Output the [x, y] coordinate of the center of the cell containing the given text.  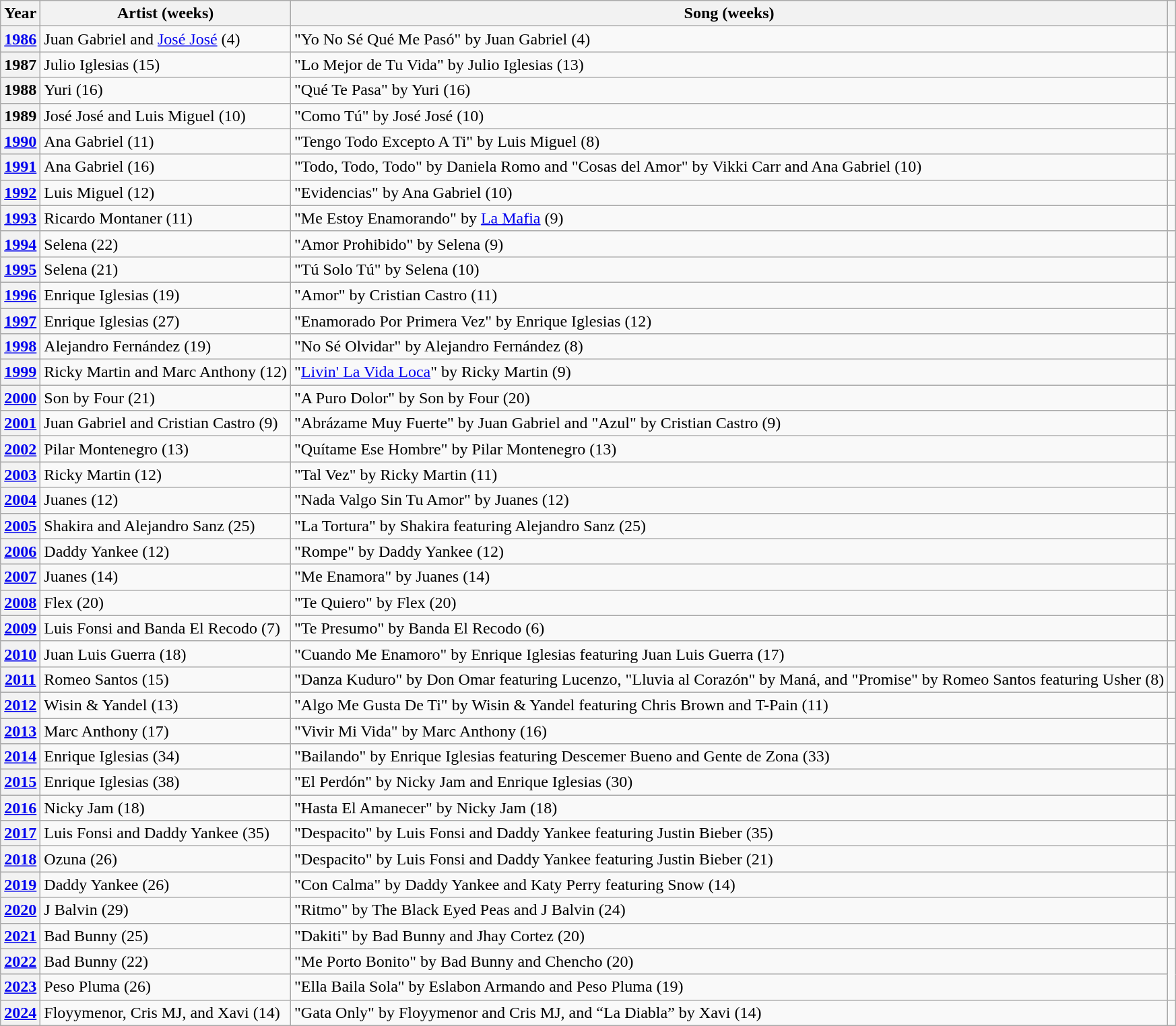
"Todo, Todo, Todo" by Daniela Romo and "Cosas del Amor" by Vikki Carr and Ana Gabriel (10) [729, 167]
2016 [20, 808]
Floyymenor, Cris MJ, and Xavi (14) [166, 1013]
"Qué Te Pasa" by Yuri (16) [729, 90]
1991 [20, 167]
"Hasta El Amanecer" by Nicky Jam (18) [729, 808]
2014 [20, 757]
Son by Four (21) [166, 398]
Ozuna (26) [166, 859]
1995 [20, 269]
Alejandro Fernández (19) [166, 347]
Year [20, 13]
"Despacito" by Luis Fonsi and Daddy Yankee featuring Justin Bieber (21) [729, 859]
"Me Enamora" by Juanes (14) [729, 577]
Selena (22) [166, 244]
2007 [20, 577]
Bad Bunny (22) [166, 961]
"No Sé Olvidar" by Alejandro Fernández (8) [729, 347]
1988 [20, 90]
2010 [20, 654]
Song (weeks) [729, 13]
"Tú Solo Tú" by Selena (10) [729, 269]
José José and Luis Miguel (10) [166, 116]
2023 [20, 987]
Juanes (14) [166, 577]
"Tal Vez" by Ricky Martin (11) [729, 475]
Enrique Iglesias (34) [166, 757]
2004 [20, 500]
"Me Estoy Enamorando" by La Mafia (9) [729, 218]
"Cuando Me Enamoro" by Enrique Iglesias featuring Juan Luis Guerra (17) [729, 654]
2002 [20, 449]
2001 [20, 423]
"Vivir Mi Vida" by Marc Anthony (16) [729, 730]
"La Tortura" by Shakira featuring Alejandro Sanz (25) [729, 526]
2008 [20, 603]
Luis Fonsi and Daddy Yankee (35) [166, 833]
1989 [20, 116]
Peso Pluma (26) [166, 987]
2011 [20, 679]
Juan Gabriel and José José (4) [166, 39]
"Nada Valgo Sin Tu Amor" by Juanes (12) [729, 500]
"Como Tú" by José José (10) [729, 116]
Yuri (16) [166, 90]
"Ritmo" by The Black Eyed Peas and J Balvin (24) [729, 910]
2015 [20, 782]
"Ella Baila Sola" by Eslabon Armando and Peso Pluma (19) [729, 987]
Ricardo Montaner (11) [166, 218]
2018 [20, 859]
2021 [20, 936]
"Te Quiero" by Flex (20) [729, 603]
Ana Gabriel (11) [166, 141]
Juan Luis Guerra (18) [166, 654]
Pilar Montenegro (13) [166, 449]
"El Perdón" by Nicky Jam and Enrique Iglesias (30) [729, 782]
"Amor" by Cristian Castro (11) [729, 295]
"Te Presumo" by Banda El Recodo (6) [729, 628]
1992 [20, 193]
Juan Gabriel and Cristian Castro (9) [166, 423]
Nicky Jam (18) [166, 808]
Luis Miguel (12) [166, 193]
"Gata Only" by Floyymenor and Cris MJ, and “La Diabla” by Xavi (14) [729, 1013]
"A Puro Dolor" by Son by Four (20) [729, 398]
2017 [20, 833]
Ana Gabriel (16) [166, 167]
Romeo Santos (15) [166, 679]
2006 [20, 551]
2022 [20, 961]
"Lo Mejor de Tu Vida" by Julio Iglesias (13) [729, 65]
"Algo Me Gusta De Ti" by Wisin & Yandel featuring Chris Brown and T-Pain (11) [729, 705]
"Livin' La Vida Loca" by Ricky Martin (9) [729, 372]
"Rompe" by Daddy Yankee (12) [729, 551]
"Evidencias" by Ana Gabriel (10) [729, 193]
Enrique Iglesias (27) [166, 321]
2020 [20, 910]
Enrique Iglesias (38) [166, 782]
"Quítame Ese Hombre" by Pilar Montenegro (13) [729, 449]
"Con Calma" by Daddy Yankee and Katy Perry featuring Snow (14) [729, 885]
2013 [20, 730]
1990 [20, 141]
Ricky Martin (12) [166, 475]
1996 [20, 295]
2005 [20, 526]
J Balvin (29) [166, 910]
Shakira and Alejandro Sanz (25) [166, 526]
"Me Porto Bonito" by Bad Bunny and Chencho (20) [729, 961]
Ricky Martin and Marc Anthony (12) [166, 372]
"Yo No Sé Qué Me Pasó" by Juan Gabriel (4) [729, 39]
1994 [20, 244]
"Bailando" by Enrique Iglesias featuring Descemer Bueno and Gente de Zona (33) [729, 757]
"Dakiti" by Bad Bunny and Jhay Cortez (20) [729, 936]
1997 [20, 321]
"Despacito" by Luis Fonsi and Daddy Yankee featuring Justin Bieber (35) [729, 833]
Marc Anthony (17) [166, 730]
Wisin & Yandel (13) [166, 705]
2009 [20, 628]
2000 [20, 398]
Daddy Yankee (12) [166, 551]
Julio Iglesias (15) [166, 65]
Luis Fonsi and Banda El Recodo (7) [166, 628]
Bad Bunny (25) [166, 936]
"Enamorado Por Primera Vez" by Enrique Iglesias (12) [729, 321]
2024 [20, 1013]
"Tengo Todo Excepto A Ti" by Luis Miguel (8) [729, 141]
Selena (21) [166, 269]
Enrique Iglesias (19) [166, 295]
2019 [20, 885]
Daddy Yankee (26) [166, 885]
2003 [20, 475]
Juanes (12) [166, 500]
1987 [20, 65]
"Abrázame Muy Fuerte" by Juan Gabriel and "Azul" by Cristian Castro (9) [729, 423]
Flex (20) [166, 603]
1993 [20, 218]
"Danza Kuduro" by Don Omar featuring Lucenzo, "Lluvia al Corazón" by Maná, and "Promise" by Romeo Santos featuring Usher (8) [729, 679]
2012 [20, 705]
1998 [20, 347]
1986 [20, 39]
Artist (weeks) [166, 13]
"Amor Prohibido" by Selena (9) [729, 244]
1999 [20, 372]
